Provide the (x, y) coordinate of the cell's center where the given text is located.  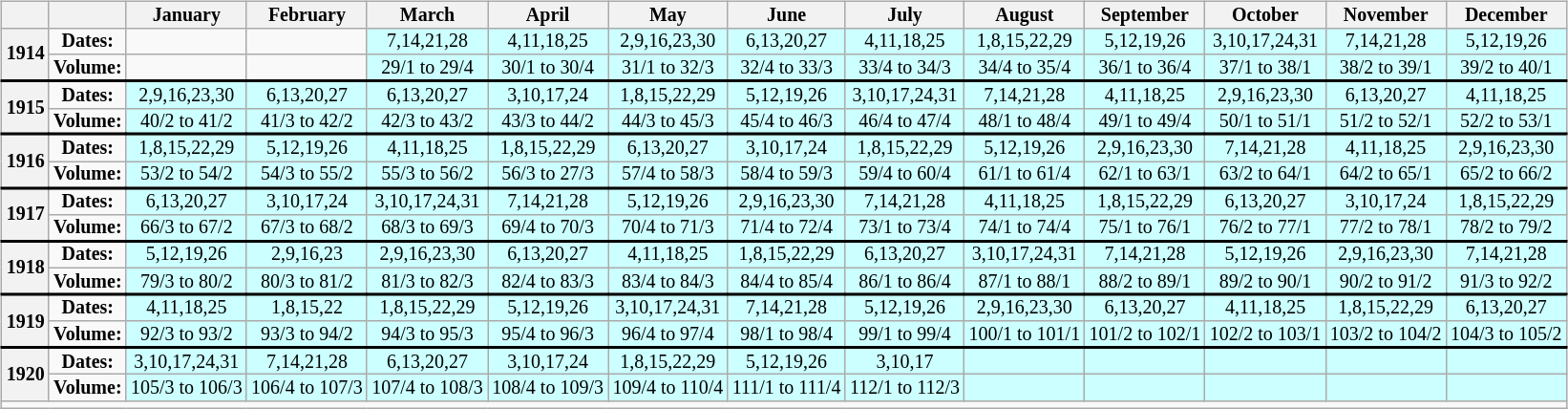
29/1 to 29/4 (427, 68)
105/3 to 106/3 (186, 388)
31/1 to 32/3 (668, 68)
93/3 to 94/2 (307, 334)
January (186, 15)
71/4 to 72/4 (787, 227)
102/2 to 103/1 (1265, 334)
3,10,17 (905, 360)
53/2 to 54/2 (186, 174)
September (1145, 15)
98/1 to 98/4 (787, 334)
79/3 to 80/2 (186, 281)
76/2 to 77/1 (1265, 227)
58/4 to 59/3 (787, 174)
2,9,16,23 (307, 254)
63/2 to 64/1 (1265, 174)
104/3 to 105/2 (1506, 334)
48/1 to 48/4 (1025, 120)
1,8,15,22 (307, 308)
43/3 to 44/2 (548, 120)
90/2 to 91/2 (1386, 281)
1917 (25, 214)
51/2 to 52/1 (1386, 120)
81/3 to 82/3 (427, 281)
39/2 to 40/1 (1506, 68)
June (787, 15)
103/2 to 104/2 (1386, 334)
March (427, 15)
91/3 to 92/2 (1506, 281)
106/4 to 107/3 (307, 388)
1918 (25, 268)
36/1 to 36/4 (1145, 68)
73/1 to 73/4 (905, 227)
67/3 to 68/2 (307, 227)
77/2 to 78/1 (1386, 227)
46/4 to 47/4 (905, 120)
1919 (25, 321)
75/1 to 76/1 (1145, 227)
1920 (25, 374)
1916 (25, 161)
40/2 to 41/2 (186, 120)
88/2 to 89/1 (1145, 281)
55/3 to 56/2 (427, 174)
May (668, 15)
February (307, 15)
82/4 to 83/3 (548, 281)
112/1 to 112/3 (905, 388)
July (905, 15)
30/1 to 30/4 (548, 68)
62/1 to 63/1 (1145, 174)
80/3 to 81/2 (307, 281)
94/3 to 95/3 (427, 334)
44/3 to 45/3 (668, 120)
December (1506, 15)
61/1 to 61/4 (1025, 174)
April (548, 15)
50/1 to 51/1 (1265, 120)
92/3 to 93/2 (186, 334)
34/4 to 35/4 (1025, 68)
November (1386, 15)
45/4 to 46/3 (787, 120)
69/4 to 70/3 (548, 227)
59/4 to 60/4 (905, 174)
1915 (25, 108)
111/1 to 111/4 (787, 388)
August (1025, 15)
100/1 to 101/1 (1025, 334)
107/4 to 108/3 (427, 388)
109/4 to 110/4 (668, 388)
33/4 to 34/3 (905, 68)
42/3 to 43/2 (427, 120)
101/2 to 102/1 (1145, 334)
49/1 to 49/4 (1145, 120)
78/2 to 79/2 (1506, 227)
95/4 to 96/3 (548, 334)
68/3 to 69/3 (427, 227)
87/1 to 88/1 (1025, 281)
74/1 to 74/4 (1025, 227)
38/2 to 39/1 (1386, 68)
October (1265, 15)
89/2 to 90/1 (1265, 281)
83/4 to 84/3 (668, 281)
56/3 to 27/3 (548, 174)
1914 (25, 54)
64/2 to 65/1 (1386, 174)
99/1 to 99/4 (905, 334)
65/2 to 66/2 (1506, 174)
108/4 to 109/3 (548, 388)
41/3 to 42/2 (307, 120)
52/2 to 53/1 (1506, 120)
57/4 to 58/3 (668, 174)
54/3 to 55/2 (307, 174)
66/3 to 67/2 (186, 227)
70/4 to 71/3 (668, 227)
37/1 to 38/1 (1265, 68)
86/1 to 86/4 (905, 281)
32/4 to 33/3 (787, 68)
84/4 to 85/4 (787, 281)
96/4 to 97/4 (668, 334)
